Find where the given text appears and provide that cell's center as (X, Y) coordinate. 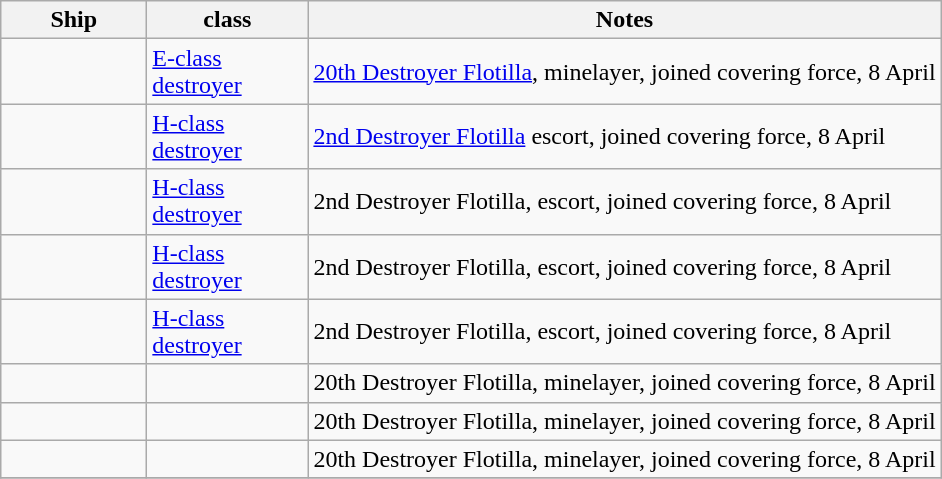
E-class destroyer (228, 72)
Ship (74, 20)
Notes (624, 20)
2nd Destroyer Flotilla escort, joined covering force, 8 April (624, 136)
class (228, 20)
